Detect which cell encompasses the target text, then output its (x, y) center coordinate. 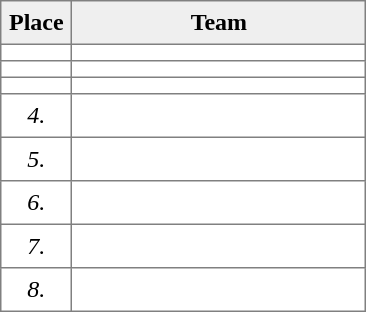
Team (219, 23)
4. (36, 116)
6. (36, 203)
5. (36, 159)
7. (36, 246)
8. (36, 290)
Place (36, 23)
